Locate the cell with the specified text and output its [X, Y] center coordinate. 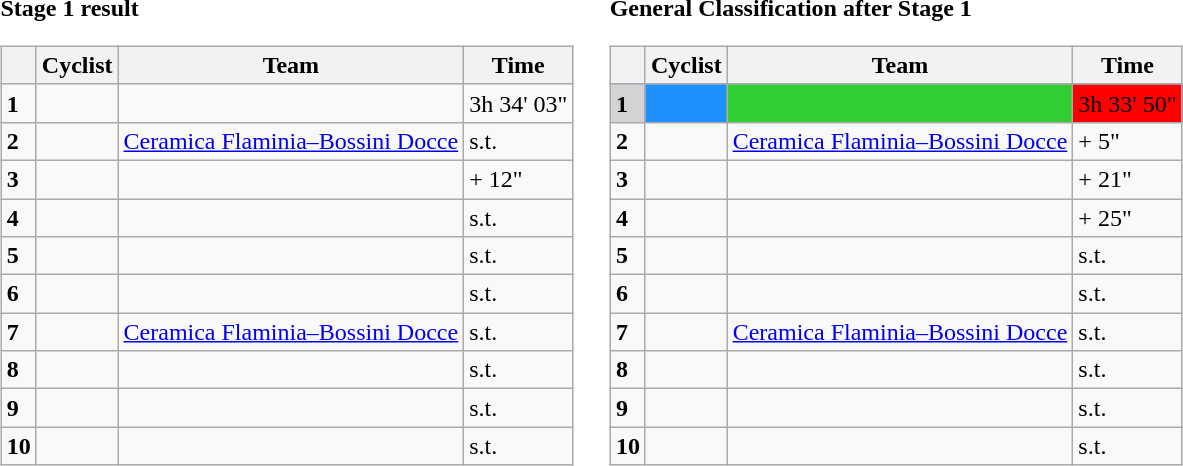
+ 21" [1128, 179]
3h 34' 03" [518, 103]
+ 5" [1128, 141]
+ 25" [1128, 217]
3h 33' 50" [1128, 103]
+ 12" [518, 179]
